Identify which cell holds the provided text, then report its (x, y) central coordinate. 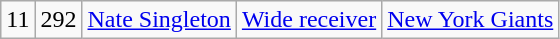
292 (58, 20)
Wide receiver (308, 20)
11 (18, 20)
Nate Singleton (159, 20)
New York Giants (470, 20)
